Identify which cell holds the provided text, then report its (X, Y) central coordinate. 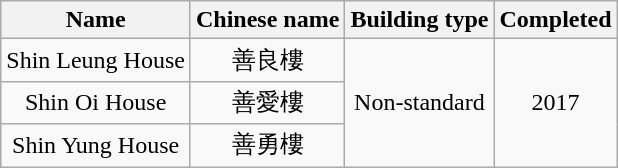
Building type (420, 20)
Name (96, 20)
Non-standard (420, 103)
Shin Leung House (96, 60)
善愛樓 (267, 102)
善良樓 (267, 60)
Shin Yung House (96, 146)
2017 (556, 103)
Shin Oi House (96, 102)
Completed (556, 20)
Chinese name (267, 20)
善勇樓 (267, 146)
